Scan for the cell matching the given text and deliver its (x, y) coordinate at center. 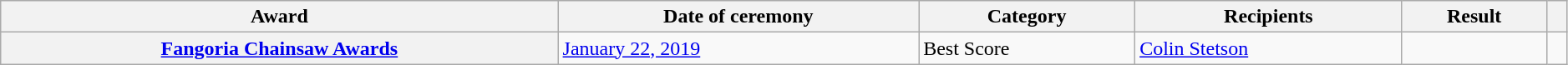
Best Score (1028, 48)
January 22, 2019 (738, 48)
Category (1028, 17)
Date of ceremony (738, 17)
Recipients (1269, 17)
Result (1474, 17)
Award (279, 17)
Colin Stetson (1269, 48)
Fangoria Chainsaw Awards (279, 48)
